Pinpoint the cell where the given text exists, returning its (X, Y) midpoint coordinate. 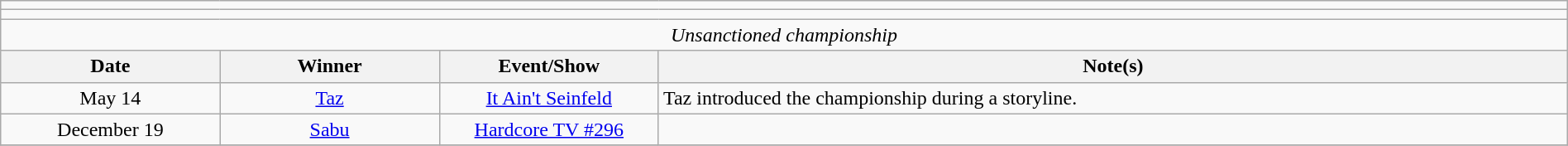
Unsanctioned championship (784, 35)
Event/Show (549, 66)
Date (111, 66)
December 19 (111, 129)
Winner (329, 66)
Taz introduced the championship during a storyline. (1113, 98)
Hardcore TV #296 (549, 129)
Note(s) (1113, 66)
Sabu (329, 129)
Taz (329, 98)
It Ain't Seinfeld (549, 98)
May 14 (111, 98)
